Locate the cell with the specified text and output its [x, y] center coordinate. 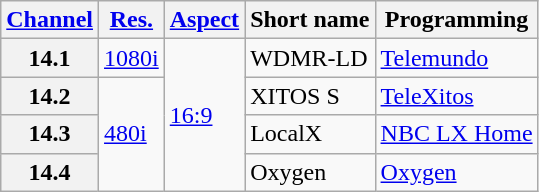
480i [132, 134]
NBC LX Home [456, 134]
Channel [50, 20]
LocalX [310, 134]
14.2 [50, 96]
14.4 [50, 172]
Short name [310, 20]
Aspect [204, 20]
1080i [132, 58]
XITOS S [310, 96]
16:9 [204, 115]
TeleXitos [456, 96]
Res. [132, 20]
Programming [456, 20]
14.1 [50, 58]
Telemundo [456, 58]
WDMR-LD [310, 58]
14.3 [50, 134]
